Determine the (x, y) coordinate at the center of the cell enclosing the given text.  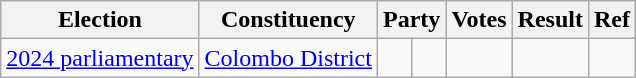
Ref (612, 20)
Colombo District (288, 58)
2024 parliamentary (100, 58)
Constituency (288, 20)
Result (550, 20)
Election (100, 20)
Party (411, 20)
Votes (479, 20)
